Provide the [X, Y] coordinate of the cell's center where the given text is located.  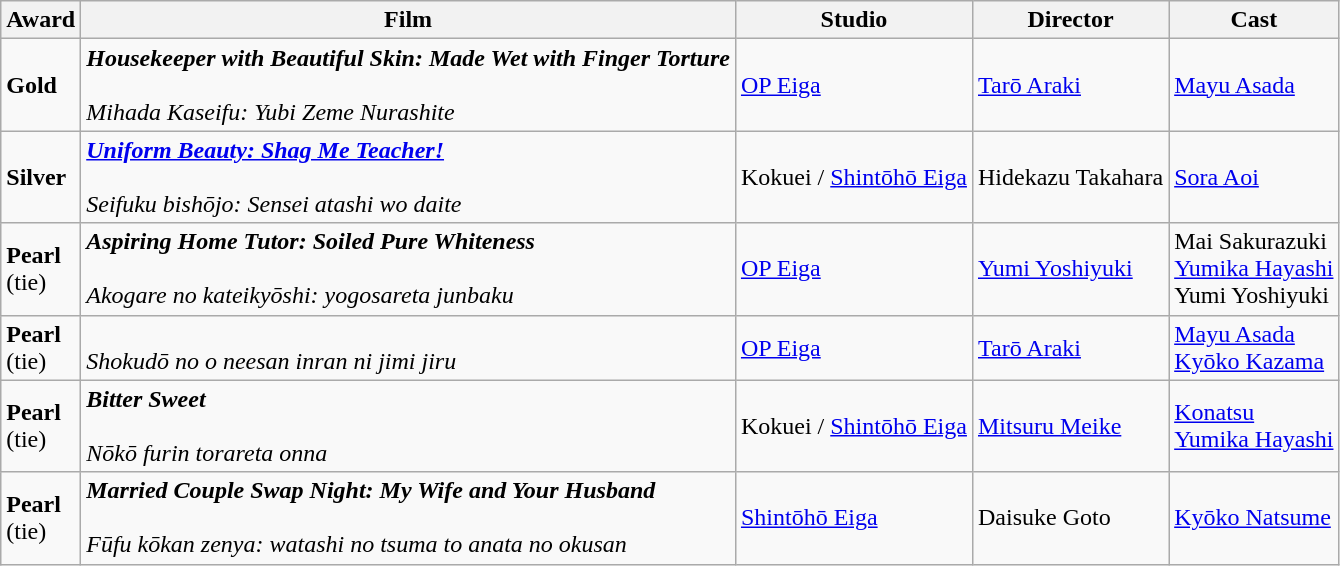
Studio [854, 20]
Shintōhō Eiga [854, 518]
Uniform Beauty: Shag Me Teacher!Seifuku bishōjo: Sensei atashi wo daite [408, 177]
Kyōko Natsume [1254, 518]
Housekeeper with Beautiful Skin: Made Wet with Finger TortureMihada Kaseifu: Yubi Zeme Nurashite [408, 85]
Director [1070, 20]
Aspiring Home Tutor: Soiled Pure WhitenessAkogare no kateikyōshi: yogosareta junbaku [408, 269]
Shokudō no o neesan inran ni jimi jiru [408, 348]
Yumi Yoshiyuki [1070, 269]
Mai SakurazukiYumika HayashiYumi Yoshiyuki [1254, 269]
Award [41, 20]
Bitter SweetNōkō furin torareta onna [408, 426]
Mitsuru Meike [1070, 426]
KonatsuYumika Hayashi [1254, 426]
Gold [41, 85]
Mayu Asada [1254, 85]
Mayu AsadaKyōko Kazama [1254, 348]
Married Couple Swap Night: My Wife and Your HusbandFūfu kōkan zenya: watashi no tsuma to anata no okusan [408, 518]
Cast [1254, 20]
Silver [41, 177]
Daisuke Goto [1070, 518]
Sora Aoi [1254, 177]
Hidekazu Takahara [1070, 177]
Film [408, 20]
